Search for the cell housing the specified text and yield its [x, y] center coordinate. 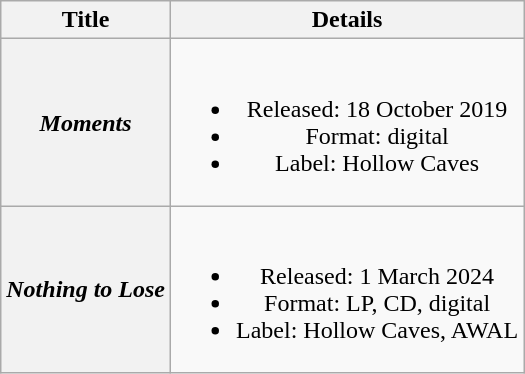
Released: 1 March 2024Format: LP, CD, digitalLabel: Hollow Caves, AWAL [348, 290]
Moments [86, 122]
Released: 18 October 2019Format: digitalLabel: Hollow Caves [348, 122]
Nothing to Lose [86, 290]
Title [86, 20]
Details [348, 20]
